From the cell containing the given text, extract its center point as (X, Y) coordinate. 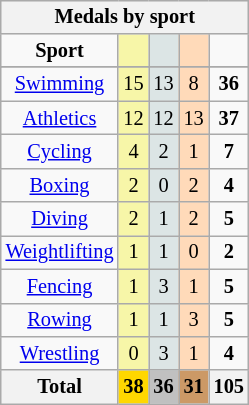
Sport (60, 51)
Rowing (60, 320)
15 (133, 84)
Swimming (60, 84)
Fencing (60, 286)
Wrestling (60, 354)
Athletics (60, 118)
7 (229, 152)
Cycling (60, 152)
105 (229, 387)
Total (60, 387)
Diving (60, 219)
Weightlifting (60, 253)
31 (194, 387)
37 (229, 118)
38 (133, 387)
8 (194, 84)
Boxing (60, 185)
Medals by sport (125, 17)
